Locate the cell with the specified text and output its (x, y) center coordinate. 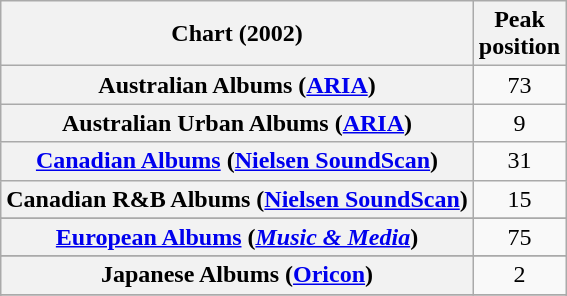
European Albums (Music & Media) (238, 237)
Japanese Albums (Oricon) (238, 275)
Canadian Albums (Nielsen SoundScan) (238, 161)
9 (519, 123)
Canadian R&B Albums (Nielsen SoundScan) (238, 199)
Australian Urban Albums (ARIA) (238, 123)
31 (519, 161)
Peakposition (519, 34)
15 (519, 199)
Chart (2002) (238, 34)
73 (519, 85)
Australian Albums (ARIA) (238, 85)
2 (519, 275)
75 (519, 237)
